Capture the cell that displays the provided text and extract its [X, Y] central coordinate. 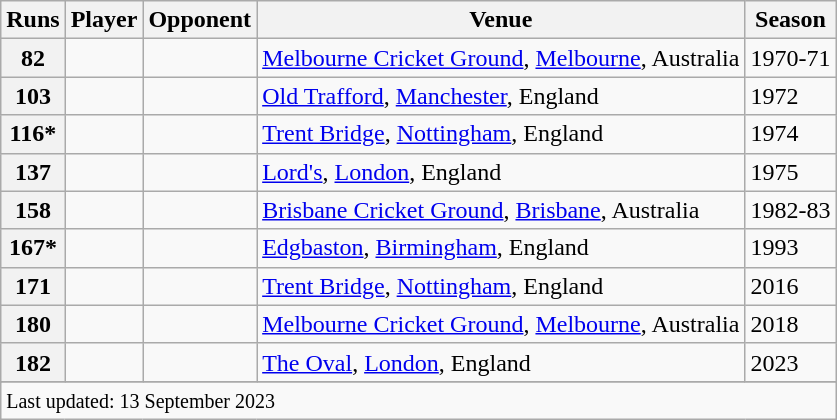
182 [33, 362]
Season [790, 20]
Edgbaston, Birmingham, England [501, 248]
158 [33, 210]
116* [33, 134]
The Oval, London, England [501, 362]
Lord's, London, England [501, 172]
1982-83 [790, 210]
171 [33, 286]
1974 [790, 134]
2018 [790, 324]
Player [104, 20]
Runs [33, 20]
103 [33, 96]
1975 [790, 172]
167* [33, 248]
2023 [790, 362]
Last updated: 13 September 2023 [418, 400]
180 [33, 324]
82 [33, 58]
Brisbane Cricket Ground, Brisbane, Australia [501, 210]
Old Trafford, Manchester, England [501, 96]
1970-71 [790, 58]
2016 [790, 286]
137 [33, 172]
Opponent [200, 20]
Venue [501, 20]
1972 [790, 96]
1993 [790, 248]
